Capture the cell that displays the provided text and extract its [x, y] central coordinate. 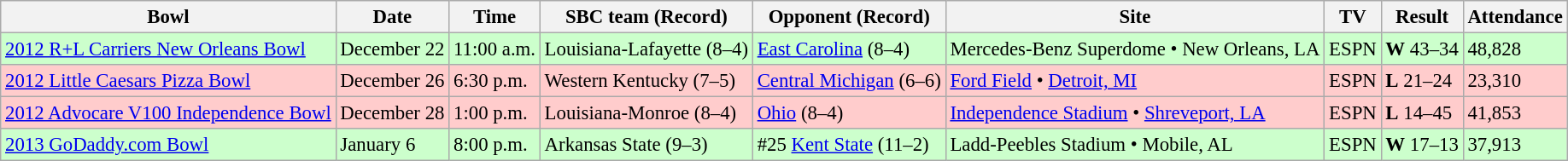
East Carolina (8–4) [849, 49]
2012 Little Caesars Pizza Bowl [168, 81]
SBC team (Record) [646, 17]
L 21–24 [1422, 81]
Western Kentucky (7–5) [646, 81]
2012 R+L Carriers New Orleans Bowl [168, 49]
Ladd-Peebles Stadium • Mobile, AL [1135, 145]
6:30 p.m. [495, 81]
December 28 [393, 113]
Arkansas State (9–3) [646, 145]
41,853 [1515, 113]
37,913 [1515, 145]
Time [495, 17]
Site [1135, 17]
Ohio (8–4) [849, 113]
48,828 [1515, 49]
2012 Advocare V100 Independence Bowl [168, 113]
Mercedes-Benz Superdome • New Orleans, LA [1135, 49]
#25 Kent State (11–2) [849, 145]
11:00 a.m. [495, 49]
23,310 [1515, 81]
Result [1422, 17]
2013 GoDaddy.com Bowl [168, 145]
January 6 [393, 145]
Independence Stadium • Shreveport, LA [1135, 113]
W 43–34 [1422, 49]
Opponent (Record) [849, 17]
December 22 [393, 49]
Central Michigan (6–6) [849, 81]
TV [1353, 17]
L 14–45 [1422, 113]
W 17–13 [1422, 145]
8:00 p.m. [495, 145]
Ford Field • Detroit, MI [1135, 81]
Attendance [1515, 17]
1:00 p.m. [495, 113]
Louisiana-Lafayette (8–4) [646, 49]
December 26 [393, 81]
Bowl [168, 17]
Date [393, 17]
Louisiana-Monroe (8–4) [646, 113]
